Pinpoint the cell where the given text exists, returning its [X, Y] midpoint coordinate. 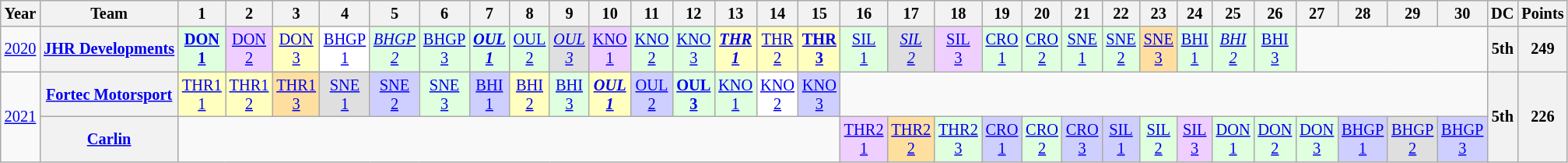
THR23 [959, 139]
THR1 [735, 49]
16 [864, 13]
23 [1159, 13]
27 [1317, 13]
24 [1195, 13]
12 [693, 13]
THR21 [864, 139]
28 [1363, 13]
9 [569, 13]
THR2 [777, 49]
6 [444, 13]
21 [1082, 13]
THR3 [819, 49]
DC [1502, 13]
29 [1412, 13]
20 [1042, 13]
1 [202, 13]
13 [735, 13]
CRO3 [1082, 139]
26 [1275, 13]
2021 [20, 117]
19 [1002, 13]
14 [777, 13]
THR22 [910, 139]
5 [395, 13]
30 [1462, 13]
15 [819, 13]
10 [610, 13]
22 [1121, 13]
3 [296, 13]
JHR Developments [109, 49]
18 [959, 13]
17 [910, 13]
8 [530, 13]
7 [489, 13]
THR13 [296, 94]
226 [1542, 117]
Fortec Motorsport [109, 94]
Team [109, 13]
4 [345, 13]
2 [249, 13]
25 [1233, 13]
Points [1542, 13]
11 [652, 13]
THR12 [249, 94]
Year [20, 13]
2020 [20, 49]
249 [1542, 49]
THR11 [202, 94]
Carlin [109, 139]
